Output the [X, Y] coordinate of the center of the cell containing the given text.  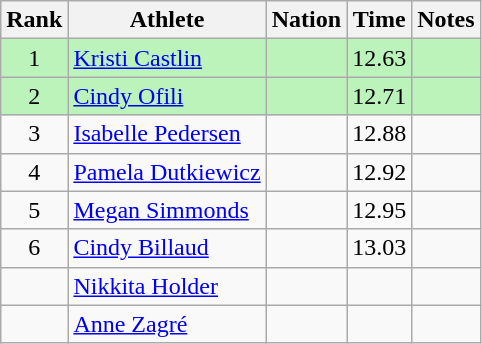
12.92 [380, 172]
Rank [34, 20]
Cindy Billaud [167, 248]
Pamela Dutkiewicz [167, 172]
Time [380, 20]
1 [34, 58]
Athlete [167, 20]
13.03 [380, 248]
5 [34, 210]
4 [34, 172]
Anne Zagré [167, 324]
12.95 [380, 210]
Isabelle Pedersen [167, 134]
Nikkita Holder [167, 286]
2 [34, 96]
Cindy Ofili [167, 96]
Notes [446, 20]
6 [34, 248]
12.71 [380, 96]
3 [34, 134]
Nation [306, 20]
Megan Simmonds [167, 210]
12.63 [380, 58]
Kristi Castlin [167, 58]
12.88 [380, 134]
